Pinpoint the cell where the given text exists, returning its [x, y] midpoint coordinate. 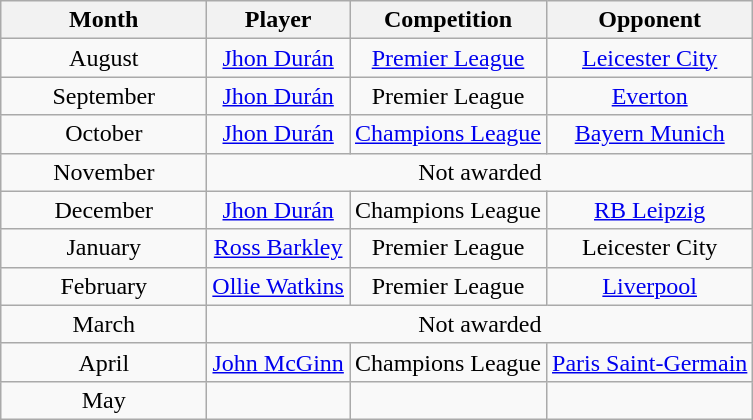
John McGinn [278, 362]
Liverpool [650, 286]
September [104, 96]
Opponent [650, 20]
May [104, 400]
Month [104, 20]
Bayern Munich [650, 134]
March [104, 324]
April [104, 362]
Ross Barkley [278, 248]
February [104, 286]
August [104, 58]
Competition [448, 20]
December [104, 210]
October [104, 134]
Ollie Watkins [278, 286]
November [104, 172]
Player [278, 20]
January [104, 248]
Everton [650, 96]
RB Leipzig [650, 210]
Paris Saint-Germain [650, 362]
